Return [X, Y] of the center of cell containing provided text 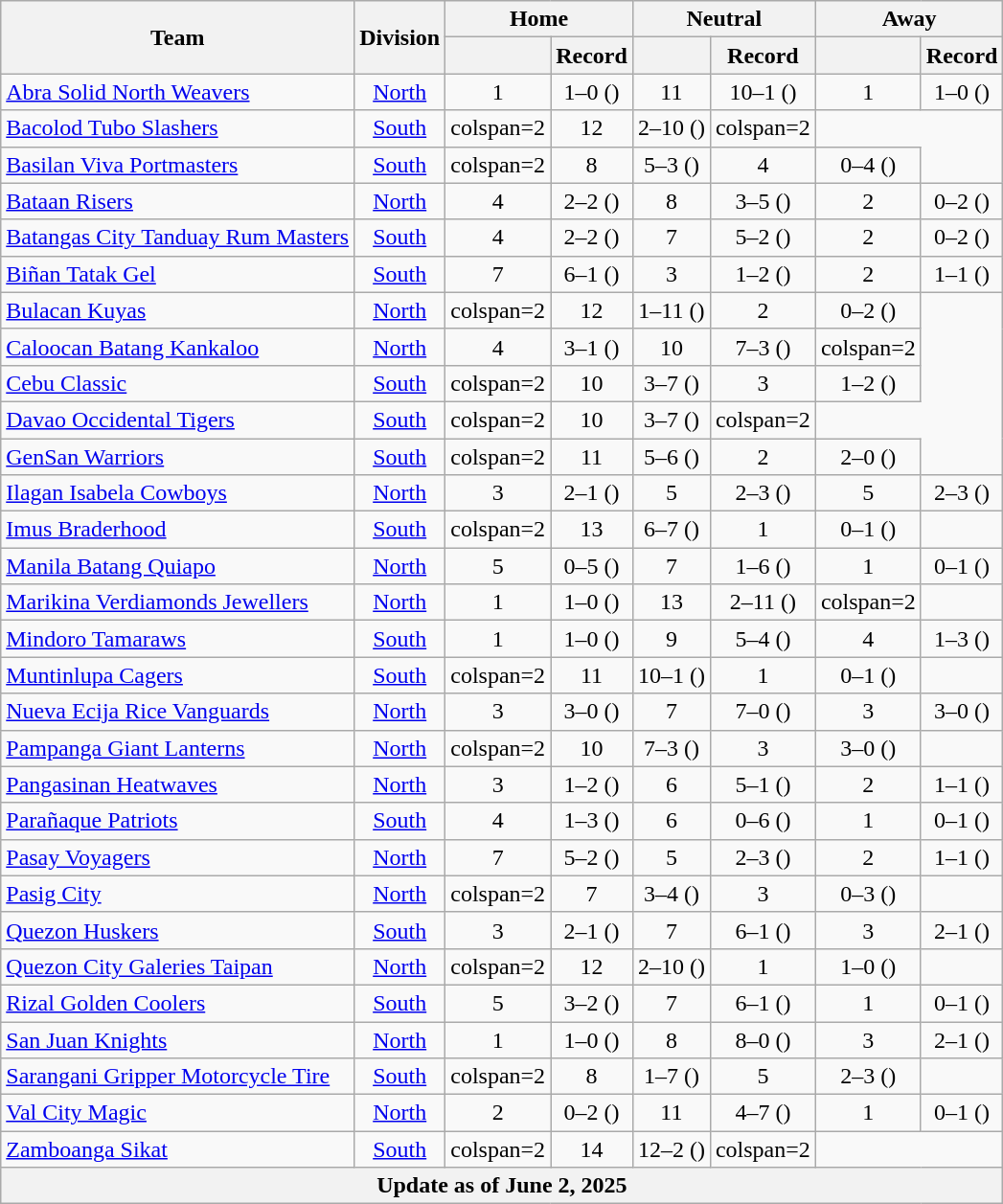
5–6 () [671, 457]
1–6 () [763, 566]
3–5 () [763, 201]
Rizal Golden Coolers [178, 1003]
Marikina Verdiamonds Jewellers [178, 602]
0–6 () [763, 821]
Ilagan Isabela Cowboys [178, 493]
Pasay Voyagers [178, 857]
Val City Magic [178, 1113]
Davao Occidental Tigers [178, 420]
Mindoro Tamaraws [178, 639]
Zamboanga Sikat [178, 1149]
Biñan Tatak Gel [178, 274]
12–2 () [671, 1149]
Muntinlupa Cagers [178, 675]
Home [539, 19]
8–0 () [763, 1039]
Imus Braderhood [178, 530]
Pasig City [178, 894]
0–4 () [868, 165]
4–7 () [763, 1113]
Division [400, 37]
Away [909, 19]
9 [671, 639]
5–4 () [763, 639]
1–11 () [671, 310]
2–0 () [868, 457]
Sarangani Gripper Motorcycle Tire [178, 1077]
Bataan Risers [178, 201]
6–7 () [671, 530]
Manila Batang Quiapo [178, 566]
Pangasinan Heatwaves [178, 784]
3–1 () [592, 347]
Neutral [724, 19]
Caloocan Batang Kankaloo [178, 347]
7–0 () [763, 712]
3–2 () [592, 1003]
2–11 () [763, 602]
Nueva Ecija Rice Vanguards [178, 712]
Update as of June 2, 2025 [502, 1186]
Abra Solid North Weavers [178, 92]
Cebu Classic [178, 383]
San Juan Knights [178, 1039]
Basilan Viva Portmasters [178, 165]
0–3 () [868, 894]
5–3 () [671, 165]
Bacolod Tubo Slashers [178, 128]
5–1 () [763, 784]
GenSan Warriors [178, 457]
Bulacan Kuyas [178, 310]
Batangas City Tanduay Rum Masters [178, 238]
Pampanga Giant Lanterns [178, 748]
0–5 () [592, 566]
Quezon City Galeries Taipan [178, 966]
1–7 () [671, 1077]
Team [178, 37]
14 [592, 1149]
Parañaque Patriots [178, 821]
3–4 () [671, 894]
Quezon Huskers [178, 930]
